Determine the (X, Y) coordinate at the center of the cell enclosing the given text.  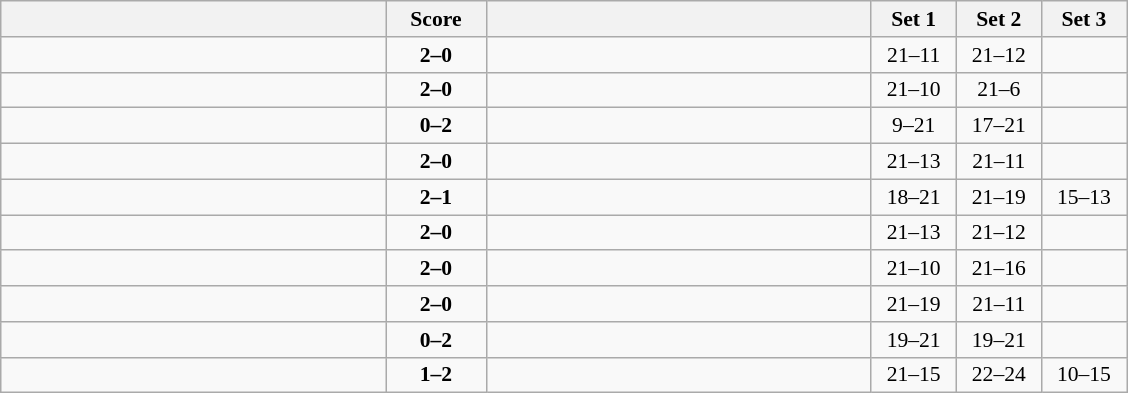
21–16 (998, 269)
18–21 (914, 197)
Set 1 (914, 19)
Set 3 (1084, 19)
1–2 (436, 375)
21–15 (914, 375)
10–15 (1084, 375)
2–1 (436, 197)
9–21 (914, 126)
Set 2 (998, 19)
21–6 (998, 90)
17–21 (998, 126)
Score (436, 19)
15–13 (1084, 197)
22–24 (998, 375)
